Find where the given text appears and provide that cell's center as (x, y) coordinate. 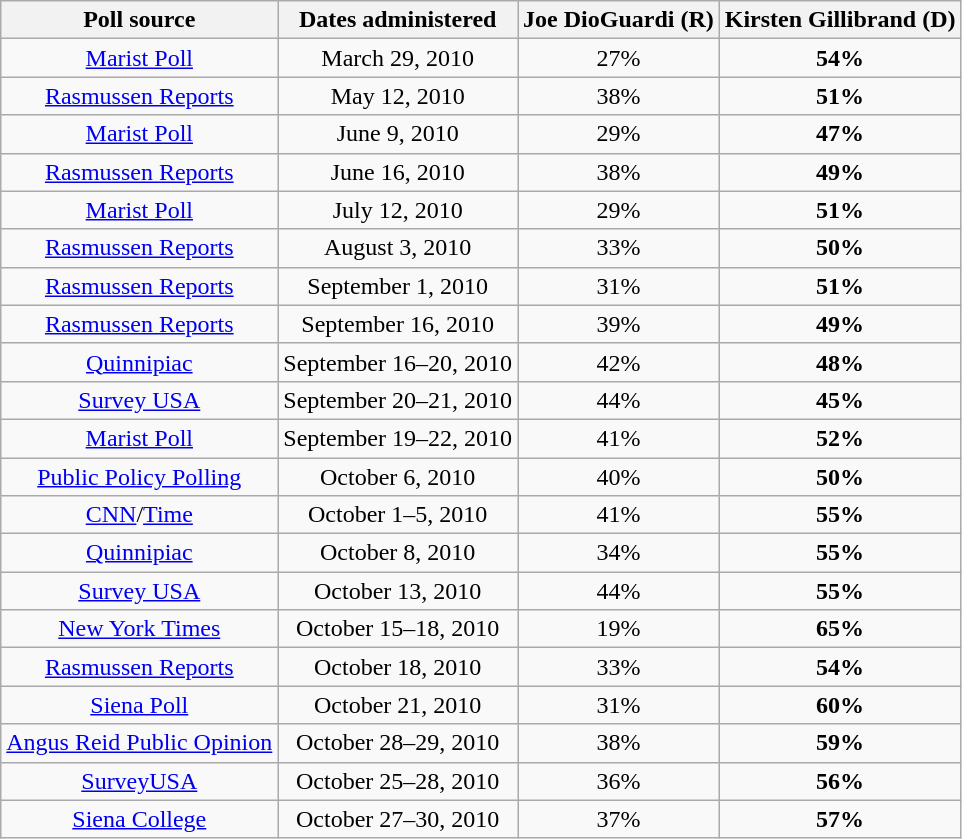
October 25–28, 2010 (398, 781)
October 8, 2010 (398, 553)
40% (619, 477)
65% (840, 629)
Dates administered (398, 20)
Public Policy Polling (140, 477)
September 20–21, 2010 (398, 400)
57% (840, 819)
CNN/Time (140, 515)
October 27–30, 2010 (398, 819)
October 21, 2010 (398, 705)
September 19–22, 2010 (398, 438)
September 1, 2010 (398, 286)
48% (840, 362)
October 28–29, 2010 (398, 743)
52% (840, 438)
September 16–20, 2010 (398, 362)
27% (619, 58)
New York Times (140, 629)
60% (840, 705)
Poll source (140, 20)
19% (619, 629)
47% (840, 134)
Angus Reid Public Opinion (140, 743)
September 16, 2010 (398, 324)
45% (840, 400)
May 12, 2010 (398, 96)
October 18, 2010 (398, 667)
34% (619, 553)
37% (619, 819)
59% (840, 743)
June 9, 2010 (398, 134)
56% (840, 781)
August 3, 2010 (398, 248)
March 29, 2010 (398, 58)
October 6, 2010 (398, 477)
39% (619, 324)
October 13, 2010 (398, 591)
36% (619, 781)
Joe DioGuardi (R) (619, 20)
July 12, 2010 (398, 210)
SurveyUSA (140, 781)
Siena College (140, 819)
October 1–5, 2010 (398, 515)
42% (619, 362)
October 15–18, 2010 (398, 629)
Kirsten Gillibrand (D) (840, 20)
June 16, 2010 (398, 172)
Siena Poll (140, 705)
